Determine the [X, Y] coordinate at the center of the cell enclosing the given text.  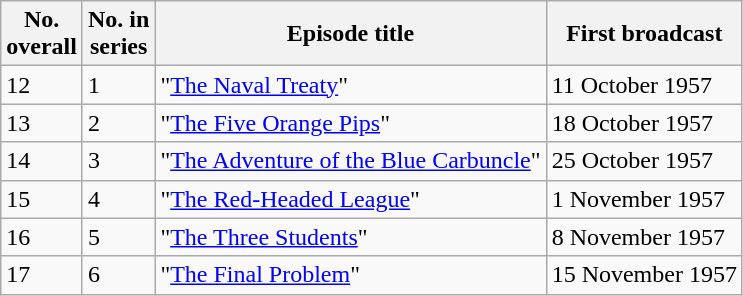
15 November 1957 [644, 275]
Episode title [350, 34]
12 [42, 85]
14 [42, 161]
13 [42, 123]
11 October 1957 [644, 85]
No. inseries [118, 34]
6 [118, 275]
"The Naval Treaty" [350, 85]
5 [118, 237]
First broadcast [644, 34]
2 [118, 123]
4 [118, 199]
25 October 1957 [644, 161]
3 [118, 161]
"The Final Problem" [350, 275]
"The Five Orange Pips" [350, 123]
17 [42, 275]
"The Adventure of the Blue Carbuncle" [350, 161]
8 November 1957 [644, 237]
15 [42, 199]
16 [42, 237]
No.overall [42, 34]
"The Three Students" [350, 237]
18 October 1957 [644, 123]
"The Red-Headed League" [350, 199]
1 [118, 85]
1 November 1957 [644, 199]
